Search for the cell housing the specified text and yield its (X, Y) center coordinate. 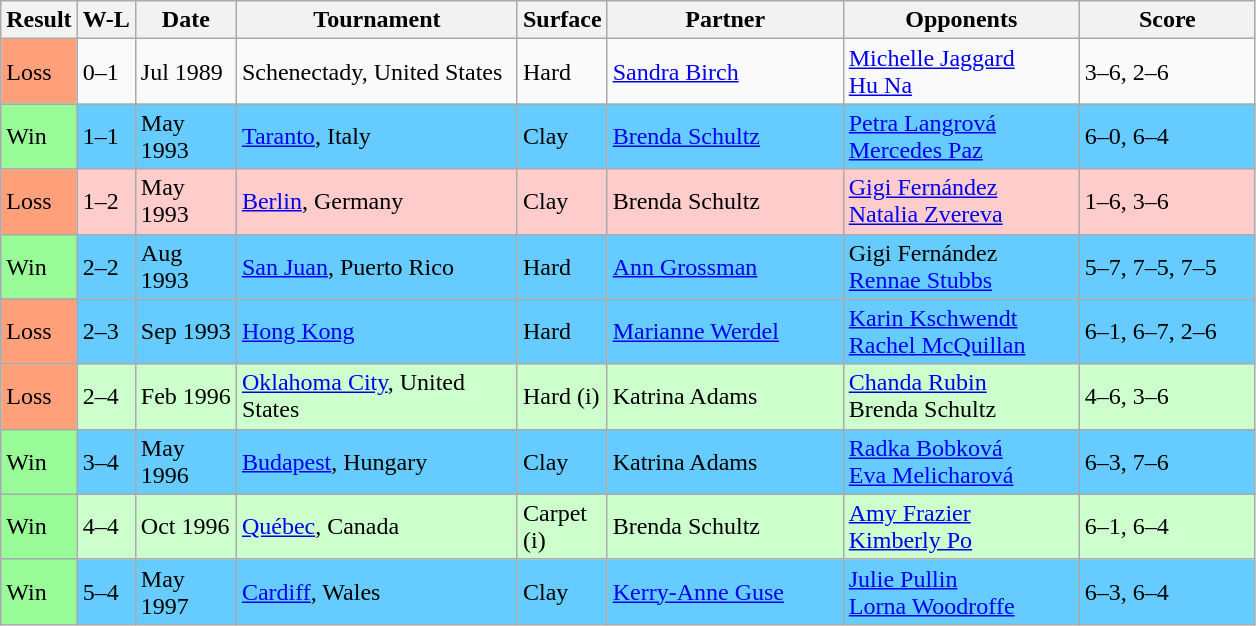
1–1 (106, 136)
Gigi Fernández Natalia Zvereva (961, 202)
Ann Grossman (725, 266)
2–3 (106, 332)
Oct 1996 (186, 526)
Carpet (i) (562, 526)
San Juan, Puerto Rico (376, 266)
Cardiff, Wales (376, 592)
Aug 1993 (186, 266)
Result (39, 20)
5–7, 7–5, 7–5 (1167, 266)
2–4 (106, 396)
Score (1167, 20)
Tournament (376, 20)
Taranto, Italy (376, 136)
W-L (106, 20)
Berlin, Germany (376, 202)
3–6, 2–6 (1167, 72)
Kerry-Anne Guse (725, 592)
4–6, 3–6 (1167, 396)
Sandra Birch (725, 72)
Hong Kong (376, 332)
6–0, 6–4 (1167, 136)
6–3, 6–4 (1167, 592)
2–2 (106, 266)
4–4 (106, 526)
6–1, 6–7, 2–6 (1167, 332)
3–4 (106, 462)
Feb 1996 (186, 396)
1–6, 3–6 (1167, 202)
0–1 (106, 72)
Julie Pullin Lorna Woodroffe (961, 592)
Gigi Fernández Rennae Stubbs (961, 266)
May 1997 (186, 592)
1–2 (106, 202)
Budapest, Hungary (376, 462)
5–4 (106, 592)
Sep 1993 (186, 332)
Michelle Jaggard Hu Na (961, 72)
Radka Bobková Eva Melicharová (961, 462)
Partner (725, 20)
Surface (562, 20)
Oklahoma City, United States (376, 396)
Date (186, 20)
Schenectady, United States (376, 72)
Québec, Canada (376, 526)
6–3, 7–6 (1167, 462)
Marianne Werdel (725, 332)
Petra Langrová Mercedes Paz (961, 136)
Chanda Rubin Brenda Schultz (961, 396)
May 1996 (186, 462)
Karin Kschwendt Rachel McQuillan (961, 332)
6–1, 6–4 (1167, 526)
Amy Frazier Kimberly Po (961, 526)
Opponents (961, 20)
Hard (i) (562, 396)
Jul 1989 (186, 72)
